Determine the (x, y) coordinate at the center of the cell enclosing the given text.  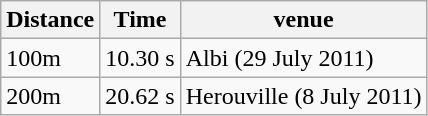
Time (140, 20)
20.62 s (140, 96)
10.30 s (140, 58)
200m (50, 96)
Albi (29 July 2011) (304, 58)
venue (304, 20)
100m (50, 58)
Herouville (8 July 2011) (304, 96)
Distance (50, 20)
